Detect which cell encompasses the target text, then output its (x, y) center coordinate. 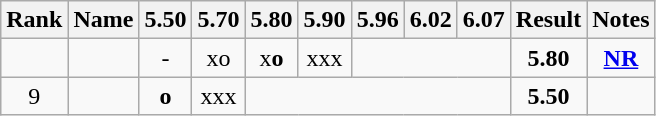
Name (104, 20)
Rank (34, 20)
- (166, 58)
5.90 (324, 20)
9 (34, 96)
6.07 (484, 20)
NR (621, 58)
o (166, 96)
Notes (621, 20)
Result (548, 20)
5.96 (378, 20)
5.70 (218, 20)
6.02 (430, 20)
